Provide the (X, Y) coordinate of the cell's center where the given text is located.  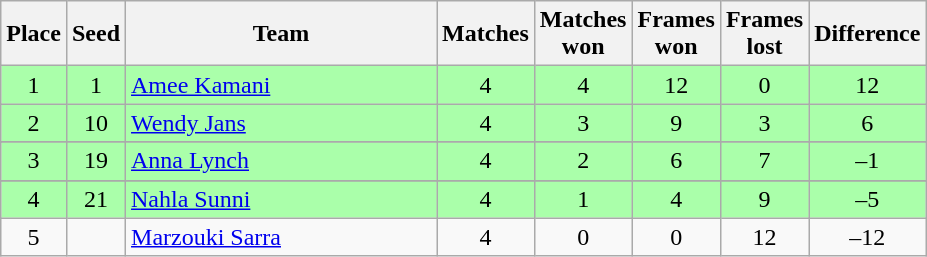
Matches won (583, 34)
–5 (868, 199)
10 (96, 123)
Nahla Sunni (282, 199)
Wendy Jans (282, 123)
Amee Kamani (282, 85)
Team (282, 34)
21 (96, 199)
Frames lost (764, 34)
Frames won (676, 34)
19 (96, 161)
7 (764, 161)
Marzouki Sarra (282, 237)
Seed (96, 34)
Anna Lynch (282, 161)
–1 (868, 161)
Matches (486, 34)
Difference (868, 34)
Place (34, 34)
–12 (868, 237)
5 (34, 237)
